Return the (X, Y) coordinate for the center point of the cell that contains the specified text.  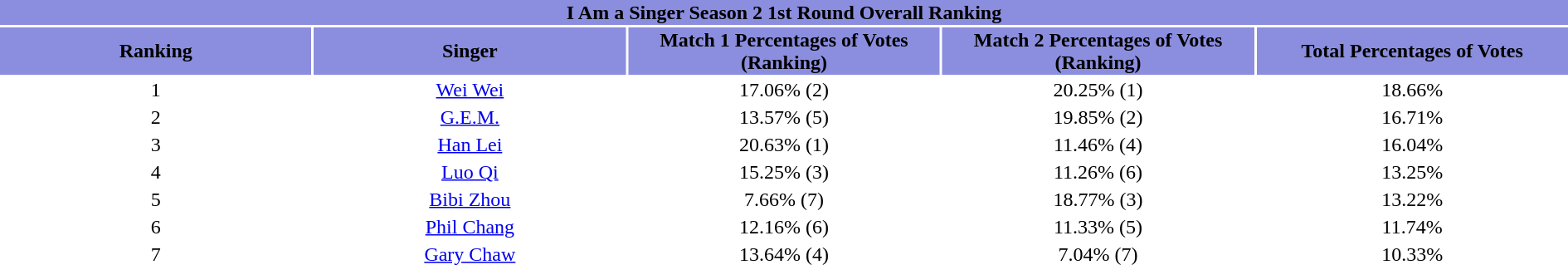
20.25% (1) (1098, 90)
4 (156, 172)
11.26% (6) (1098, 172)
I Am a Singer Season 2 1st Round Overall Ranking (784, 12)
3 (156, 145)
6 (156, 227)
18.66% (1412, 90)
16.71% (1412, 117)
5 (156, 199)
11.46% (4) (1098, 145)
11.33% (5) (1098, 227)
Total Percentages of Votes (1412, 52)
Match 2 Percentages of Votes (Ranking) (1098, 52)
Luo Qi (470, 172)
Bibi Zhou (470, 199)
Han Lei (470, 145)
Singer (470, 52)
13.22% (1412, 199)
1 (156, 90)
12.16% (6) (784, 227)
7.66% (7) (784, 199)
11.74% (1412, 227)
19.85% (2) (1098, 117)
16.04% (1412, 145)
13.25% (1412, 172)
15.25% (3) (784, 172)
13.57% (5) (784, 117)
17.06% (2) (784, 90)
2 (156, 117)
Phil Chang (470, 227)
20.63% (1) (784, 145)
Wei Wei (470, 90)
G.E.M. (470, 117)
Ranking (156, 52)
18.77% (3) (1098, 199)
Match 1 Percentages of Votes (Ranking) (784, 52)
